Return [X, Y] of the center of cell containing provided text 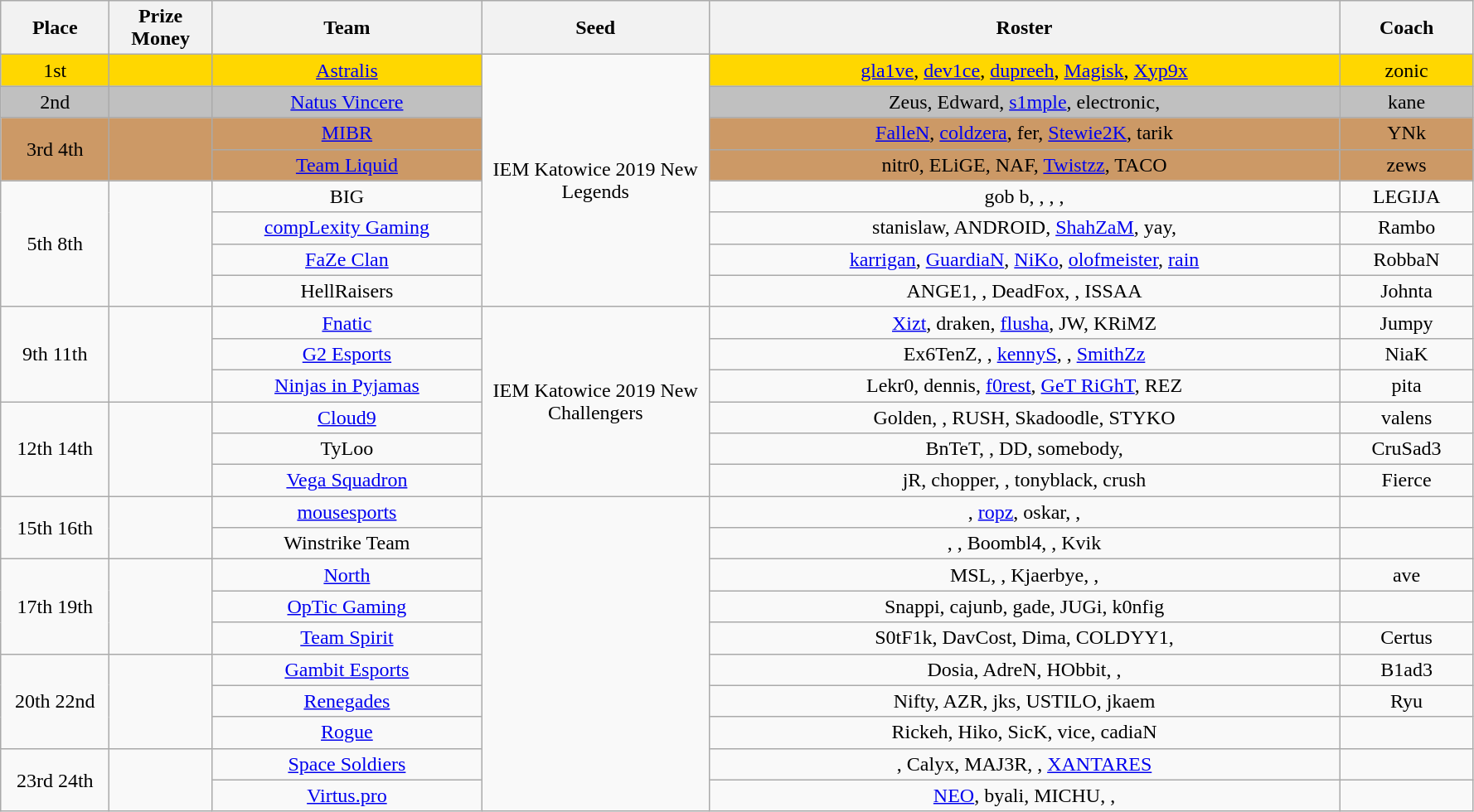
Ryu [1406, 701]
zews [1406, 165]
valens [1406, 417]
Ninjas in Pyjamas [347, 385]
Virtus.pro [347, 795]
TyLoo [347, 449]
MIBR [347, 133]
NEO, byali, MICHU, , [1025, 795]
Team Liquid [347, 165]
17th 19th [55, 607]
Team Spirit [347, 638]
Coach [1406, 28]
Team [347, 28]
Golden, , RUSH, Skadoodle, STYKO [1025, 417]
15th 16th [55, 528]
IEM Katowice 2019 New Challengers [595, 401]
1st [55, 70]
Rambo [1406, 228]
BnTeT, , DD, somebody, [1025, 449]
20th 22nd [55, 701]
FalleN, coldzera, fer, Stewie2K, tarik [1025, 133]
jR, chopper, , tonyblack, crush [1025, 481]
Xizt, draken, flusha, JW, KRiMZ [1025, 322]
Snappi, cajunb, gade, JUGi, k0nfig [1025, 607]
Johnta [1406, 291]
Space Soldiers [347, 764]
Renegades [347, 701]
Zeus, Edward, s1mple, electronic, [1025, 102]
Certus [1406, 638]
12th 14th [55, 448]
Jumpy [1406, 322]
Rogue [347, 732]
Gambit Esports [347, 669]
nitr0, ELiGE, NAF, Twistzz, TACO [1025, 165]
Seed [595, 28]
Winstrike Team [347, 544]
HellRaisers [347, 291]
LEGIJA [1406, 196]
Lekr0, dennis, f0rest, GeT RiGhT, REZ [1025, 385]
B1ad3 [1406, 669]
gla1ve, dev1ce, dupreeh, Magisk, Xyp9x [1025, 70]
OpTic Gaming [347, 607]
RobbaN [1406, 259]
Dosia, AdreN, HObbit, , [1025, 669]
stanislaw, ANDROID, ShahZaM, yay, [1025, 228]
BIG [347, 196]
2nd [55, 102]
karrigan, GuardiaN, NiKo, olofmeister, rain [1025, 259]
, Calyx, MAJ3R, , XANTARES [1025, 764]
, ropz, oskar, , [1025, 512]
Fierce [1406, 481]
compLexity Gaming [347, 228]
3rd 4th [55, 149]
CruSad3 [1406, 449]
, , Boombl4, , Kvik [1025, 544]
zonic [1406, 70]
mousesports [347, 512]
MSL, , Kjaerbye, , [1025, 575]
S0tF1k, DavCost, Dima, COLDYY1, [1025, 638]
kane [1406, 102]
9th 11th [55, 354]
Ex6TenZ, , kennyS, , SmithZz [1025, 354]
Prize Money [161, 28]
Roster [1025, 28]
Fnatic [347, 322]
NiaK [1406, 354]
23rd 24th [55, 780]
ave [1406, 575]
ANGE1, , DeadFox, , ISSAA [1025, 291]
North [347, 575]
gob b, , , , [1025, 196]
Place [55, 28]
Vega Squadron [347, 481]
Nifty, AZR, jks, USTILO, jkaem [1025, 701]
Cloud9 [347, 417]
Natus Vincere [347, 102]
Astralis [347, 70]
5th 8th [55, 244]
pita [1406, 385]
FaZe Clan [347, 259]
Rickeh, Hiko, SicK, vice, cadiaN [1025, 732]
IEM Katowice 2019 New Legends [595, 181]
YNk [1406, 133]
G2 Esports [347, 354]
